Identify which cell holds the provided text, then report its (X, Y) central coordinate. 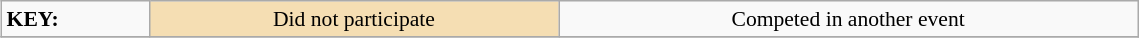
Competed in another event (848, 19)
KEY: (76, 19)
Did not participate (354, 19)
